Detect which cell encompasses the target text, then output its (x, y) center coordinate. 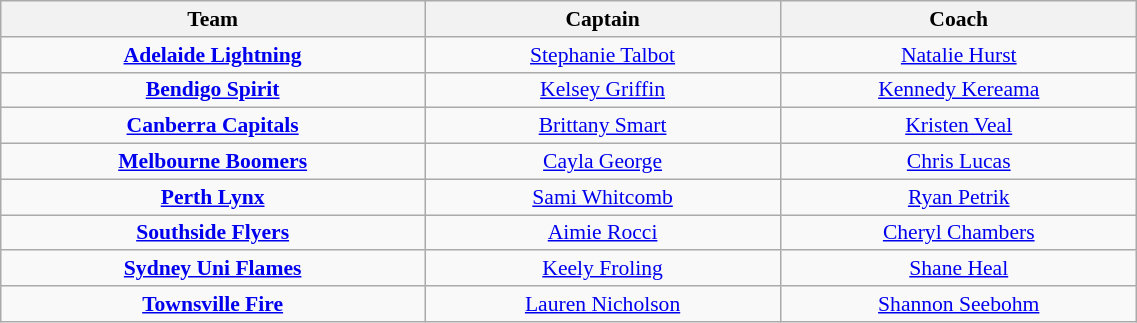
Cheryl Chambers (959, 233)
Shane Heal (959, 269)
Southside Flyers (213, 233)
Adelaide Lightning (213, 55)
Sami Whitcomb (602, 197)
Natalie Hurst (959, 55)
Sydney Uni Flames (213, 269)
Cayla George (602, 162)
Aimie Rocci (602, 233)
Kennedy Kereama (959, 90)
Team (213, 19)
Stephanie Talbot (602, 55)
Kristen Veal (959, 126)
Canberra Capitals (213, 126)
Brittany Smart (602, 126)
Lauren Nicholson (602, 304)
Perth Lynx (213, 197)
Captain (602, 19)
Shannon Seebohm (959, 304)
Townsville Fire (213, 304)
Keely Froling (602, 269)
Coach (959, 19)
Melbourne Boomers (213, 162)
Kelsey Griffin (602, 90)
Chris Lucas (959, 162)
Bendigo Spirit (213, 90)
Ryan Petrik (959, 197)
